Pinpoint the cell where the given text exists, returning its (x, y) midpoint coordinate. 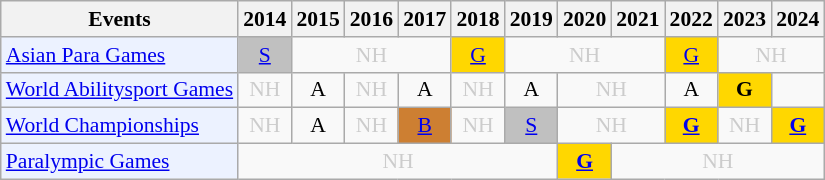
2022 (692, 19)
2017 (424, 19)
Paralympic Games (120, 162)
B (424, 126)
World Abilitysport Games (120, 90)
2021 (638, 19)
2024 (798, 19)
2019 (532, 19)
2020 (584, 19)
2016 (372, 19)
2014 (264, 19)
2018 (478, 19)
Events (120, 19)
World Championships (120, 126)
2023 (744, 19)
Asian Para Games (120, 55)
2015 (318, 19)
